Provide the [x, y] coordinate of the cell's center where the given text is located.  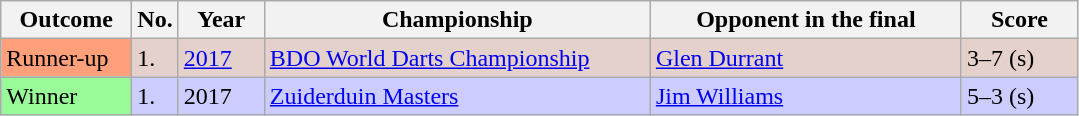
Score [1019, 20]
Jim Williams [806, 96]
Championship [457, 20]
Zuiderduin Masters [457, 96]
Winner [66, 96]
Opponent in the final [806, 20]
No. [155, 20]
Year [221, 20]
Runner-up [66, 58]
3–7 (s) [1019, 58]
Glen Durrant [806, 58]
BDO World Darts Championship [457, 58]
Outcome [66, 20]
5–3 (s) [1019, 96]
